For the text-containing cell, return its midpoint in (x, y) coordinate format. 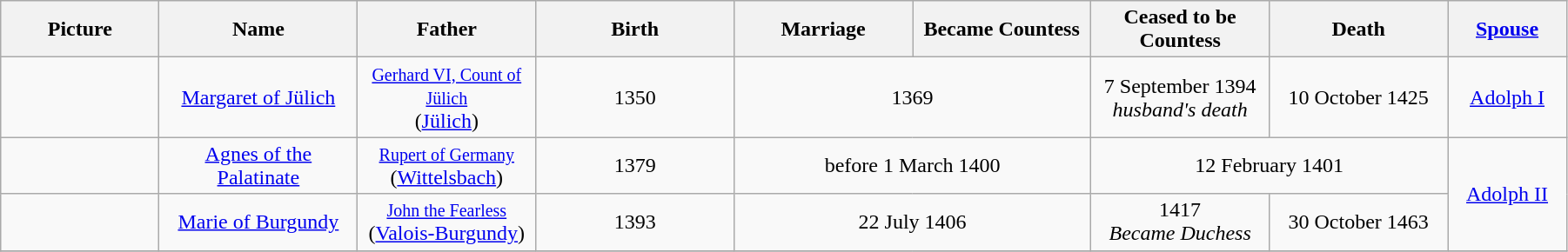
1369 (913, 97)
30 October 1463 (1359, 222)
Rupert of Germany (Wittelsbach) (447, 165)
Ceased to be Countess (1180, 30)
Marie of Burgundy (258, 222)
12 February 1401 (1270, 165)
1417Became Duchess (1180, 222)
Marriage (823, 30)
Father (447, 30)
22 July 1406 (913, 222)
Birth (635, 30)
Adolph II (1507, 194)
Gerhard VI, Count of Jülich (Jülich) (447, 97)
Death (1359, 30)
before 1 March 1400 (913, 165)
10 October 1425 (1359, 97)
1350 (635, 97)
1393 (635, 222)
Agnes of the Palatinate (258, 165)
Picture (80, 30)
Spouse (1507, 30)
Margaret of Jülich (258, 97)
Name (258, 30)
Became Countess (1002, 30)
1379 (635, 165)
John the Fearless (Valois-Burgundy) (447, 222)
7 September 1394husband's death (1180, 97)
Adolph I (1507, 97)
